Extract the (x, y) coordinate from the center of the cell holding the provided text.  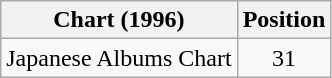
Japanese Albums Chart (119, 58)
31 (284, 58)
Position (284, 20)
Chart (1996) (119, 20)
